For the text-containing cell, return its midpoint in (X, Y) coordinate format. 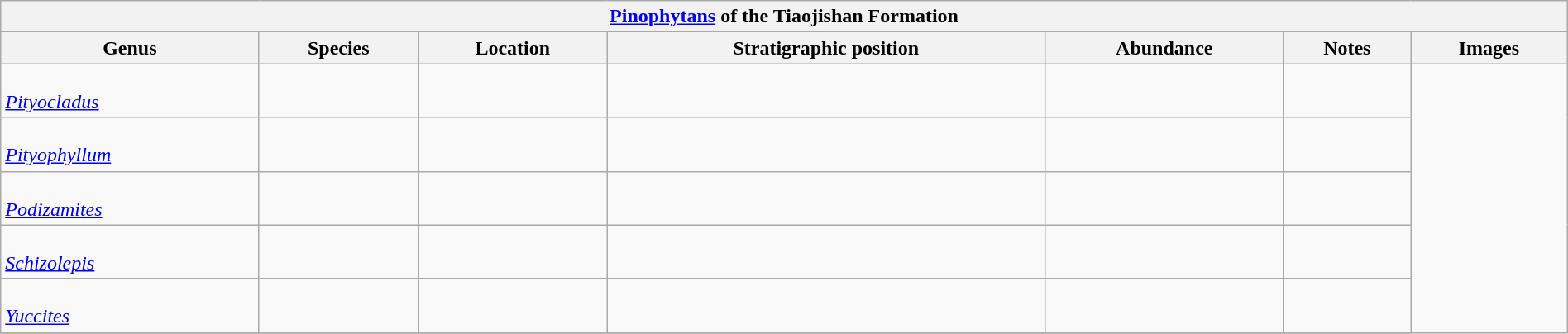
Location (513, 48)
Pinophytans of the Tiaojishan Formation (784, 17)
Species (339, 48)
Schizolepis (130, 251)
Pityocladus (130, 91)
Pityophyllum (130, 144)
Podizamites (130, 198)
Abundance (1164, 48)
Stratigraphic position (826, 48)
Genus (130, 48)
Notes (1347, 48)
Yuccites (130, 306)
Images (1489, 48)
